Search for the cell housing the specified text and yield its (x, y) center coordinate. 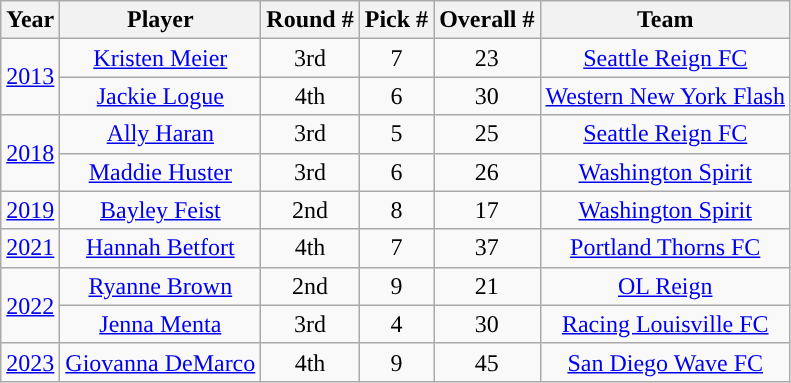
Maddie Huster (160, 172)
Portland Thorns FC (665, 248)
Pick # (396, 20)
Bayley Feist (160, 210)
5 (396, 134)
2022 (30, 305)
21 (487, 286)
San Diego Wave FC (665, 362)
Western New York Flash (665, 96)
Kristen Meier (160, 58)
Jenna Menta (160, 324)
Hannah Betfort (160, 248)
OL Reign (665, 286)
2021 (30, 248)
2023 (30, 362)
45 (487, 362)
Player (160, 20)
17 (487, 210)
26 (487, 172)
Team (665, 20)
Ally Haran (160, 134)
2013 (30, 77)
23 (487, 58)
2018 (30, 153)
8 (396, 210)
25 (487, 134)
37 (487, 248)
Round # (310, 20)
4 (396, 324)
Year (30, 20)
2019 (30, 210)
Overall # (487, 20)
Ryanne Brown (160, 286)
Giovanna DeMarco (160, 362)
Racing Louisville FC (665, 324)
Jackie Logue (160, 96)
